Return the (X, Y) coordinate for the center point of the cell that contains the specified text.  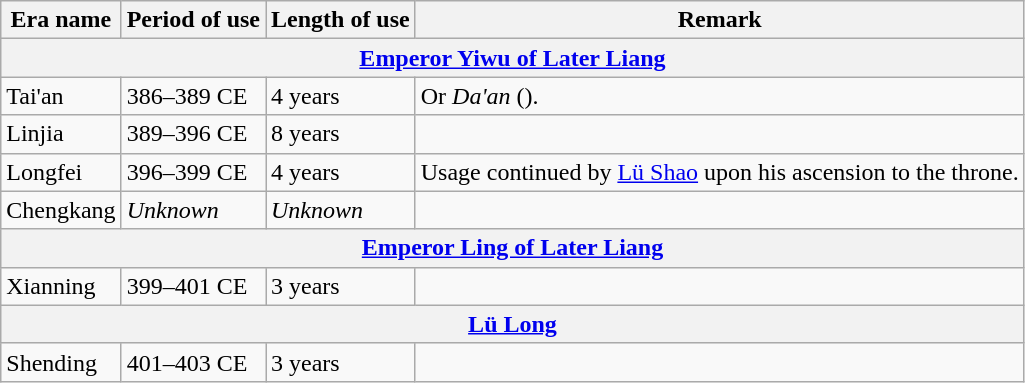
Linjia (61, 134)
Emperor Yiwu of Later Liang (512, 58)
386–389 CE (193, 96)
Emperor Ling of Later Liang (512, 248)
Or Da'an (). (720, 96)
Longfei (61, 172)
8 years (341, 134)
Era name (61, 20)
396–399 CE (193, 172)
389–396 CE (193, 134)
Length of use (341, 20)
Chengkang (61, 210)
Usage continued by Lü Shao upon his ascension to the throne. (720, 172)
399–401 CE (193, 286)
Remark (720, 20)
Xianning (61, 286)
Lü Long (512, 324)
401–403 CE (193, 362)
Period of use (193, 20)
Shending (61, 362)
Tai'an (61, 96)
